Extract the (x, y) coordinate from the center of the cell holding the provided text.  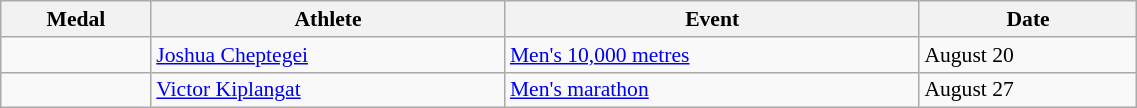
Athlete (328, 19)
August 20 (1028, 55)
Men's 10,000 metres (712, 55)
August 27 (1028, 90)
Joshua Cheptegei (328, 55)
Event (712, 19)
Victor Kiplangat (328, 90)
Medal (76, 19)
Men's marathon (712, 90)
Date (1028, 19)
